Locate the cell with the specified text and output its (X, Y) center coordinate. 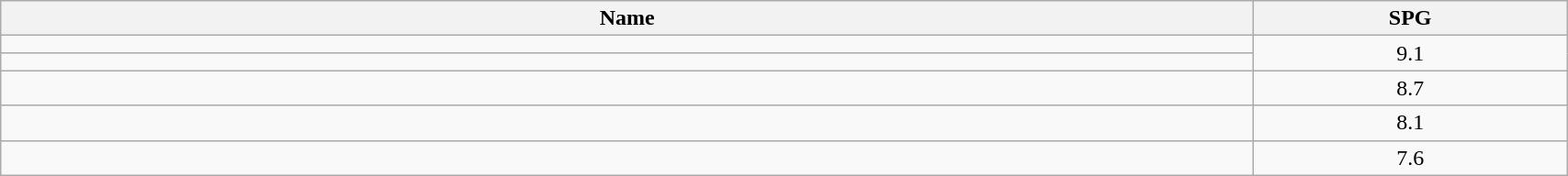
8.1 (1411, 123)
9.1 (1411, 53)
Name (627, 18)
SPG (1411, 18)
8.7 (1411, 88)
7.6 (1411, 158)
